Return the (X, Y) coordinate for the center point of the cell that contains the specified text.  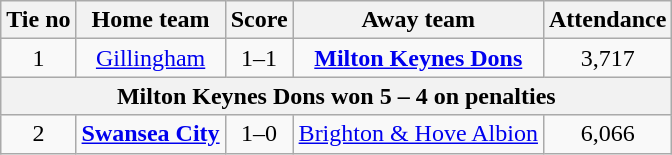
Score (259, 20)
Tie no (38, 20)
1–0 (259, 134)
Swansea City (150, 134)
Brighton & Hove Albion (418, 134)
1–1 (259, 58)
2 (38, 134)
Milton Keynes Dons won 5 – 4 on penalties (336, 96)
Milton Keynes Dons (418, 58)
Away team (418, 20)
Gillingham (150, 58)
1 (38, 58)
6,066 (607, 134)
Home team (150, 20)
3,717 (607, 58)
Attendance (607, 20)
